Locate the cell with the specified text and output its (X, Y) center coordinate. 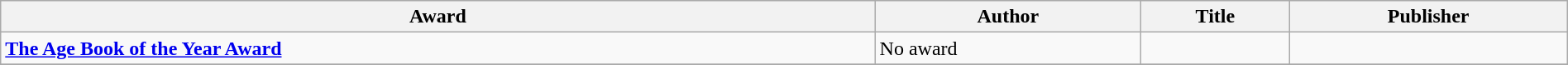
Title (1216, 17)
Award (438, 17)
Publisher (1428, 17)
No award (1008, 48)
The Age Book of the Year Award (438, 48)
Author (1008, 17)
